Return the [X, Y] coordinate for the center point of the cell that contains the specified text.  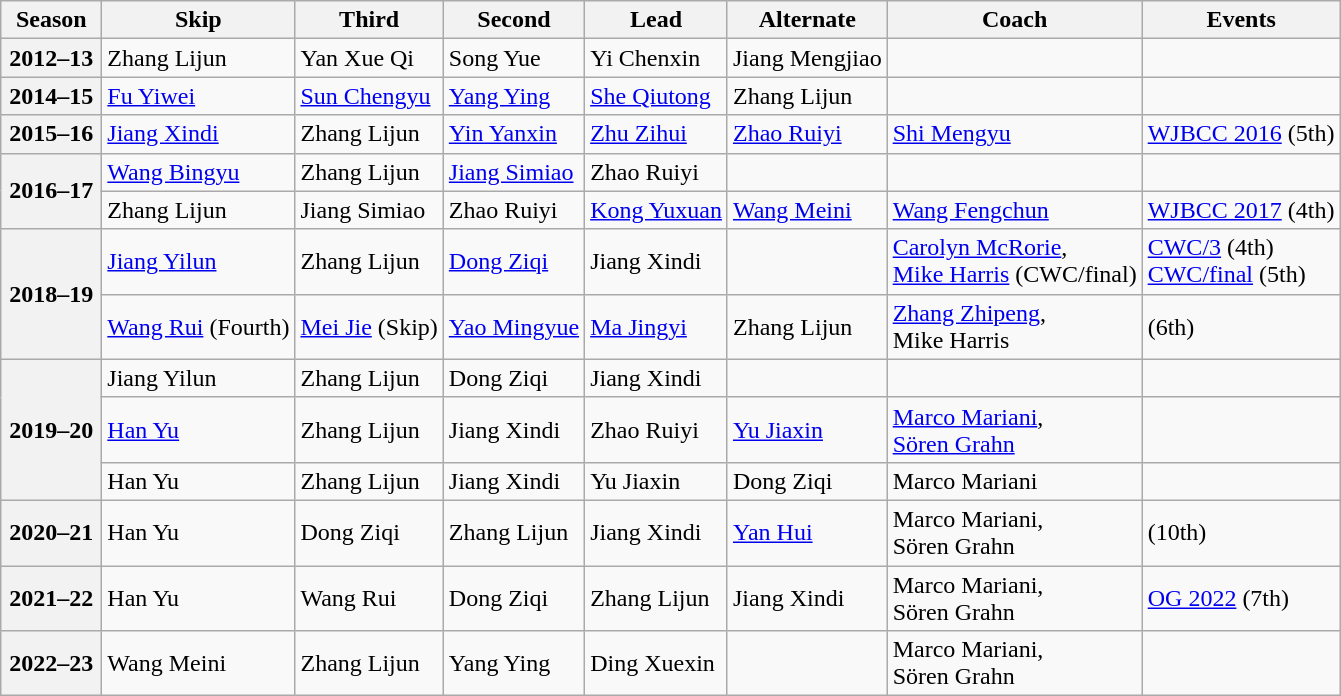
2021–22 [52, 598]
2022–23 [52, 664]
Zhang Zhipeng,Mike Harris [1014, 326]
She Qiutong [656, 96]
Marco Mariani [1014, 481]
2019–20 [52, 430]
Jiang Mengjiao [807, 58]
CWC/3 (4th)CWC/final (5th) [1241, 262]
Third [369, 20]
2014–15 [52, 96]
Wang Bingyu [198, 172]
Lead [656, 20]
2018–19 [52, 294]
Kong Yuxuan [656, 210]
Yin Yanxin [514, 134]
Yao Mingyue [514, 326]
Events [1241, 20]
Shi Mengyu [1014, 134]
(10th) [1241, 532]
Alternate [807, 20]
Season [52, 20]
WJBCC 2017 (4th) [1241, 210]
Sun Chengyu [369, 96]
Ma Jingyi [656, 326]
2016–17 [52, 191]
OG 2022 (7th) [1241, 598]
2020–21 [52, 532]
Ding Xuexin [656, 664]
WJBCC 2016 (5th) [1241, 134]
Coach [1014, 20]
Wang Rui (Fourth) [198, 326]
Skip [198, 20]
Yi Chenxin [656, 58]
Song Yue [514, 58]
Yan Hui [807, 532]
Wang Fengchun [1014, 210]
2015–16 [52, 134]
Carolyn McRorie,Mike Harris (CWC/final) [1014, 262]
Mei Jie (Skip) [369, 326]
(6th) [1241, 326]
Wang Rui [369, 598]
Second [514, 20]
Fu Yiwei [198, 96]
2012–13 [52, 58]
Zhu Zihui [656, 134]
Yan Xue Qi [369, 58]
